Return the (X, Y) coordinate for the center point of the cell that contains the specified text.  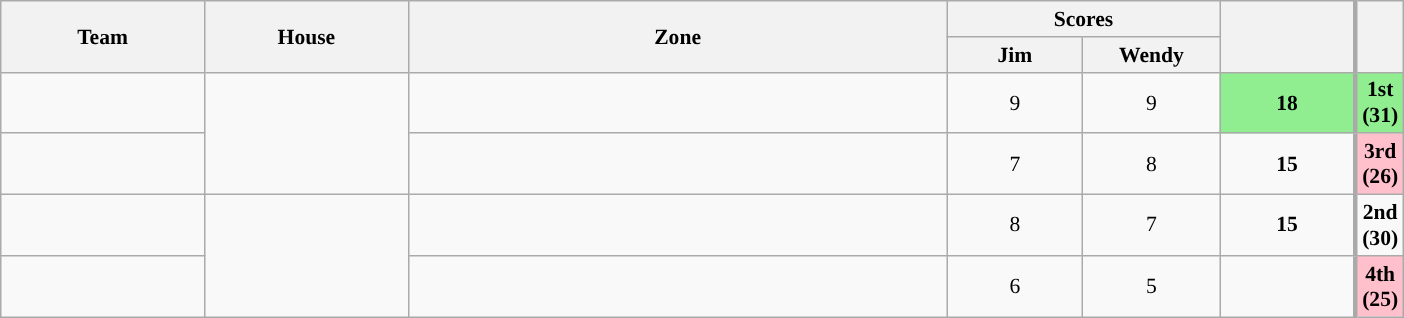
Jim (1015, 55)
1st (31) (1380, 102)
Zone (677, 36)
6 (1015, 286)
5 (1152, 286)
House (306, 36)
3rd (26) (1380, 164)
Wendy (1152, 55)
18 (1288, 102)
Scores (1084, 19)
4th (25) (1380, 286)
Team (103, 36)
2nd (30) (1380, 226)
